Determine the [x, y] coordinate at the center of the cell enclosing the given text.  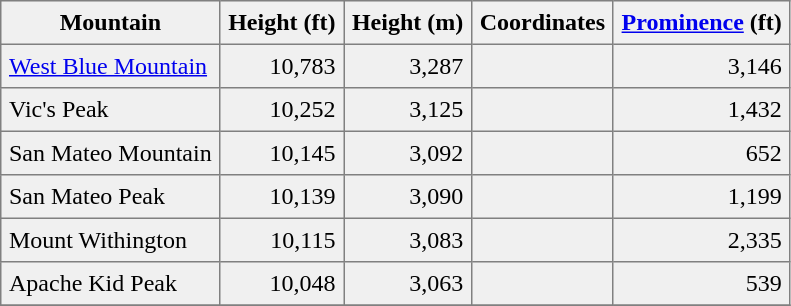
Coordinates [542, 23]
10,145 [282, 153]
10,783 [282, 66]
539 [702, 284]
Mountain [110, 23]
3,092 [408, 153]
Height (m) [408, 23]
3,063 [408, 284]
3,146 [702, 66]
10,252 [282, 110]
10,115 [282, 240]
Mount Withington [110, 240]
San Mateo Mountain [110, 153]
3,125 [408, 110]
10,139 [282, 197]
2,335 [702, 240]
1,432 [702, 110]
3,287 [408, 66]
652 [702, 153]
West Blue Mountain [110, 66]
Apache Kid Peak [110, 284]
Prominence (ft) [702, 23]
Height (ft) [282, 23]
Vic's Peak [110, 110]
3,083 [408, 240]
3,090 [408, 197]
10,048 [282, 284]
San Mateo Peak [110, 197]
1,199 [702, 197]
